Locate the cell with the specified text and output its (x, y) center coordinate. 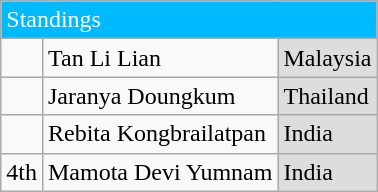
Mamota Devi Yumnam (160, 172)
Thailand (328, 96)
Malaysia (328, 58)
Rebita Kongbrailatpan (160, 134)
Tan Li Lian (160, 58)
Standings (189, 20)
Jaranya Doungkum (160, 96)
4th (22, 172)
